From the cell containing the given text, extract its center point as (x, y) coordinate. 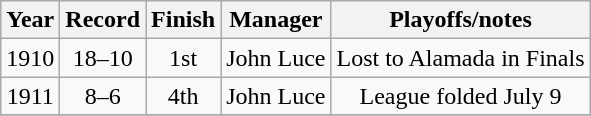
18–10 (103, 58)
Manager (276, 20)
Year (30, 20)
1911 (30, 96)
8–6 (103, 96)
League folded July 9 (460, 96)
Finish (184, 20)
1st (184, 58)
Record (103, 20)
Lost to Alamada in Finals (460, 58)
1910 (30, 58)
4th (184, 96)
Playoffs/notes (460, 20)
